Output the (X, Y) coordinate of the center of the cell containing the given text.  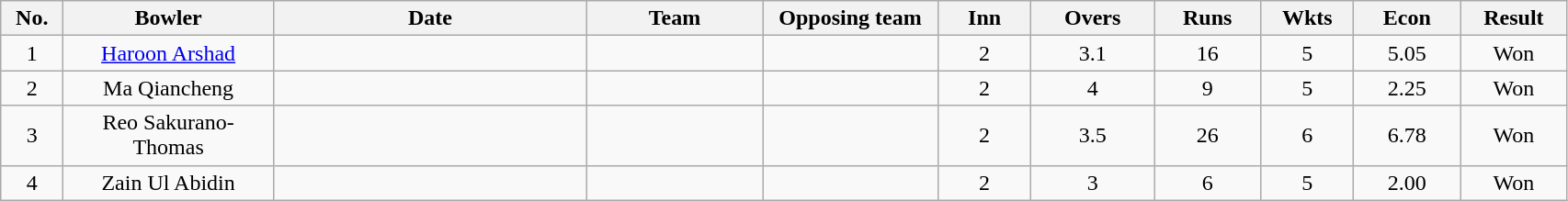
5.05 (1407, 53)
Inn (985, 18)
Bowler (169, 18)
2.00 (1407, 183)
Team (675, 18)
Reo Sakurano-Thomas (169, 136)
3.1 (1093, 53)
6.78 (1407, 136)
Zain Ul Abidin (169, 183)
16 (1208, 53)
Runs (1208, 18)
Result (1514, 18)
Opposing team (851, 18)
Wkts (1307, 18)
3.5 (1093, 136)
Econ (1407, 18)
Date (430, 18)
9 (1208, 88)
Overs (1093, 18)
Haroon Arshad (169, 53)
26 (1208, 136)
2.25 (1407, 88)
No. (32, 18)
1 (32, 53)
Ma Qiancheng (169, 88)
